Detect which cell encompasses the target text, then output its (x, y) center coordinate. 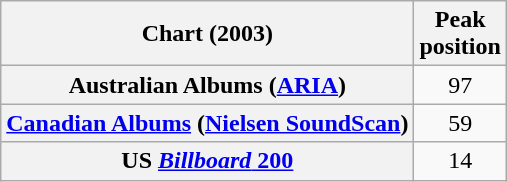
Peakposition (460, 34)
Australian Albums (ARIA) (208, 85)
97 (460, 85)
Chart (2003) (208, 34)
US Billboard 200 (208, 161)
Canadian Albums (Nielsen SoundScan) (208, 123)
14 (460, 161)
59 (460, 123)
